From the cell containing the given text, extract its center point as [X, Y] coordinate. 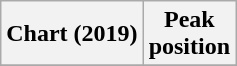
Chart (2019) [72, 34]
Peakposition [189, 34]
